Identify which cell holds the provided text, then report its (x, y) central coordinate. 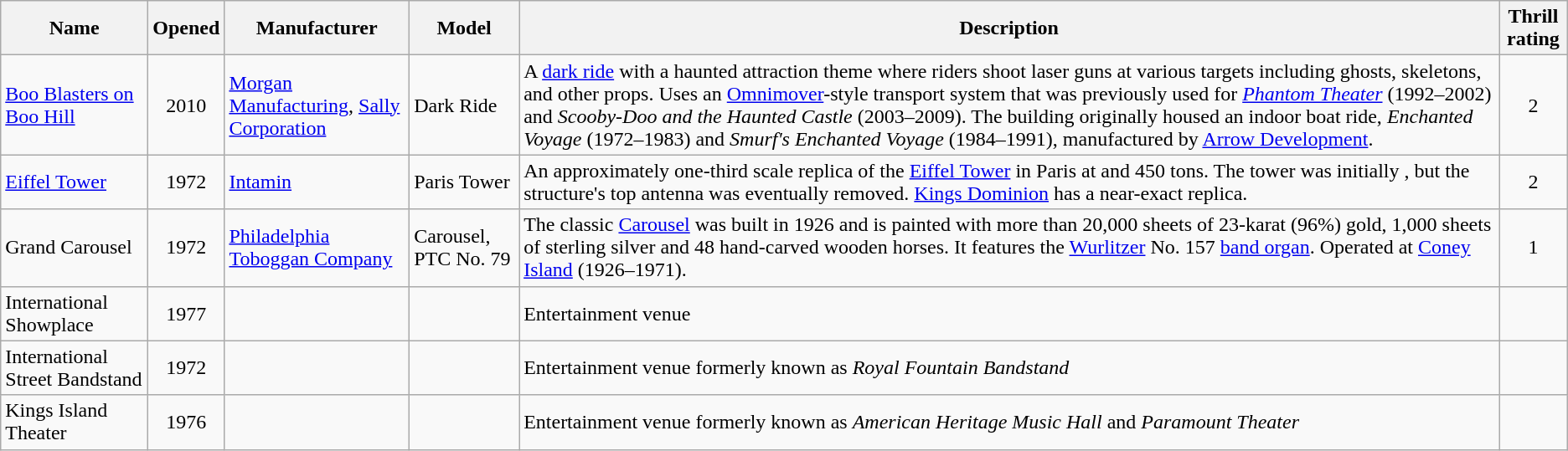
Philadelphia Toboggan Company (317, 248)
1977 (186, 313)
1976 (186, 422)
Carousel, PTC No. 79 (464, 248)
Dark Ride (464, 105)
Thrill rating (1534, 28)
Opened (186, 28)
Manufacturer (317, 28)
Model (464, 28)
Entertainment venue formerly known as American Heritage Music Hall and Paramount Theater (1009, 422)
2010 (186, 105)
Paris Tower (464, 182)
International Street Bandstand (75, 368)
Name (75, 28)
Entertainment venue formerly known as Royal Fountain Bandstand (1009, 368)
Eiffel Tower (75, 182)
Boo Blasters on Boo Hill (75, 105)
Morgan Manufacturing, Sally Corporation (317, 105)
International Showplace (75, 313)
Entertainment venue (1009, 313)
Description (1009, 28)
1 (1534, 248)
Kings Island Theater (75, 422)
Grand Carousel (75, 248)
Intamin (317, 182)
